Capture the cell that displays the provided text and extract its (X, Y) central coordinate. 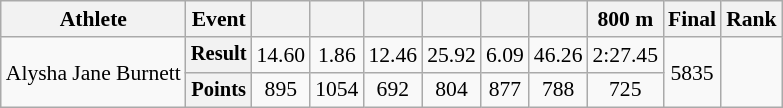
14.60 (280, 55)
725 (626, 90)
877 (505, 90)
25.92 (452, 55)
Alysha Jane Burnett (94, 72)
Final (692, 19)
692 (392, 90)
2:27.45 (626, 55)
1054 (336, 90)
Rank (752, 19)
1.86 (336, 55)
Points (219, 90)
788 (558, 90)
Athlete (94, 19)
12.46 (392, 55)
46.26 (558, 55)
895 (280, 90)
Result (219, 55)
804 (452, 90)
Event (219, 19)
5835 (692, 72)
6.09 (505, 55)
800 m (626, 19)
